Find where the given text appears and provide that cell's center as [x, y] coordinate. 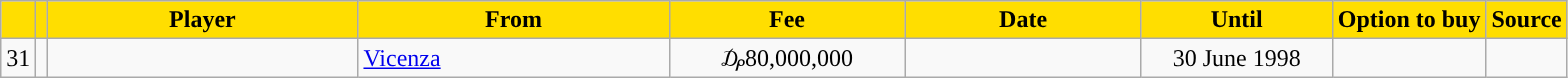
31 [18, 58]
30 June 1998 [1236, 58]
Date [1023, 20]
₯80,000,000 [787, 58]
Until [1236, 20]
Player [202, 20]
Fee [787, 20]
Option to buy [1409, 20]
Source [1526, 20]
Vicenza [514, 58]
From [514, 20]
